Identify which cell holds the provided text, then report its [x, y] central coordinate. 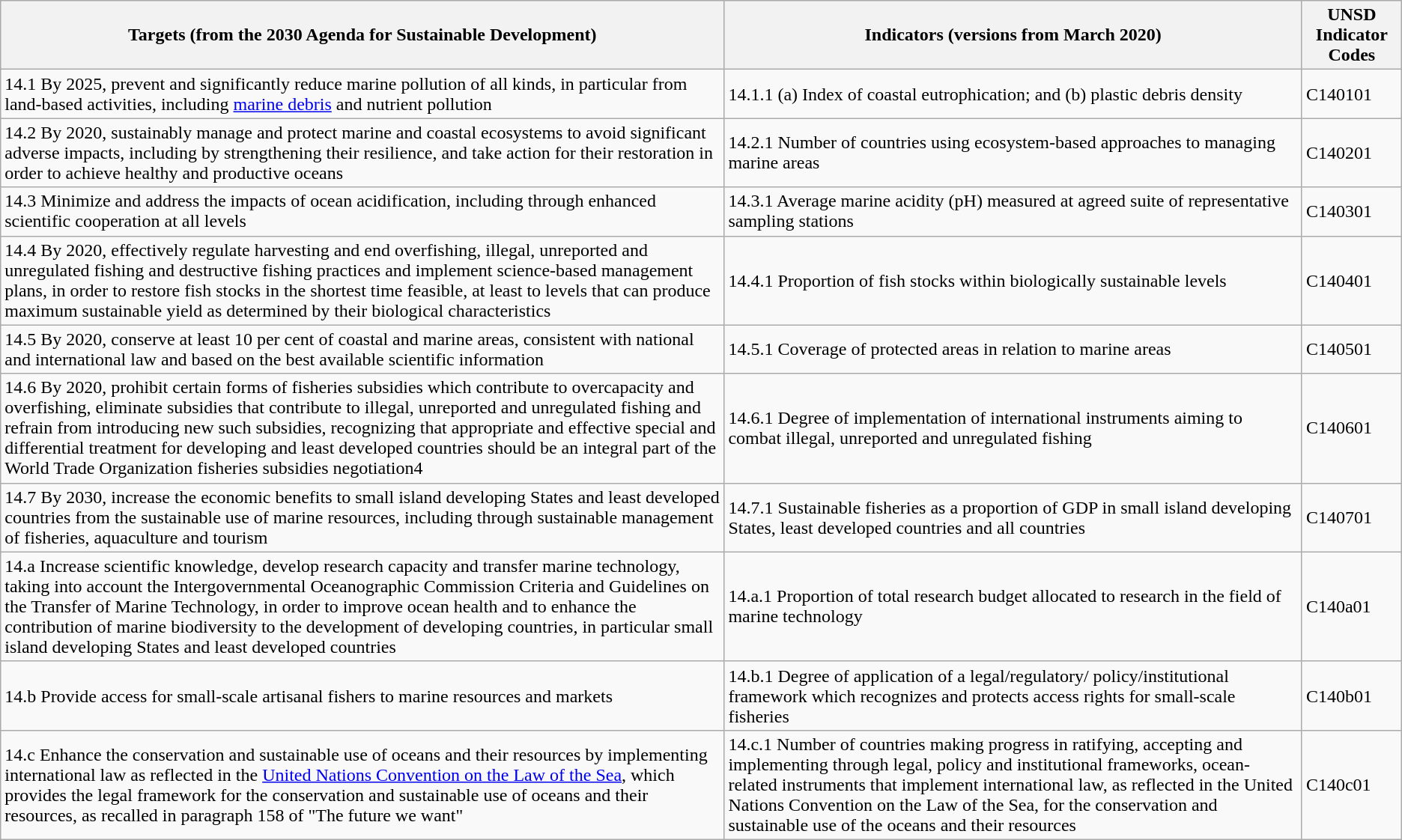
14.6.1 Degree of implementation of international instruments aiming to combat illegal, unreported and unregulated fishing [1013, 428]
C140401 [1351, 280]
C140101 [1351, 94]
14.a.1 Proportion of total research budget allocated to research in the field of marine technology [1013, 606]
C140301 [1351, 211]
C140501 [1351, 349]
C140201 [1351, 153]
C140701 [1351, 517]
C140a01 [1351, 606]
14.1.1 (a) Index of coastal eutrophication; and (b) plastic debris density [1013, 94]
14.7.1 Sustainable fisheries as a proportion of GDP in small island developing States, least developed countries and all countries [1013, 517]
14.4.1 Proportion of fish stocks within biologically sustainable levels [1013, 280]
Indicators (versions from March 2020) [1013, 35]
14.5.1 Coverage of protected areas in relation to marine areas [1013, 349]
UNSD Indicator Codes [1351, 35]
14.3.1 Average marine acidity (pH) measured at agreed suite of representative sampling stations [1013, 211]
14.2.1 Number of countries using ecosystem-based approaches to managing marine areas [1013, 153]
C140601 [1351, 428]
C140c01 [1351, 785]
C140b01 [1351, 696]
Targets (from the 2030 Agenda for Sustainable Development) [362, 35]
14.b Provide access for small-scale artisanal fishers to marine resources and markets [362, 696]
14.3 Minimize and address the impacts of ocean acidification, including through enhanced scientific cooperation at all levels [362, 211]
